Extract the [X, Y] coordinate from the center of the cell holding the provided text.  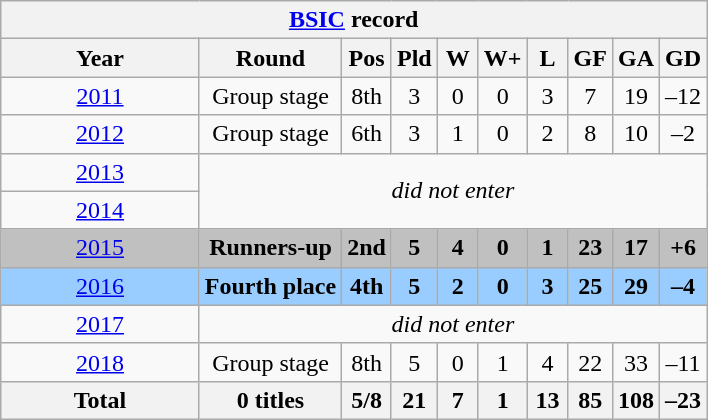
10 [636, 134]
2014 [100, 210]
Round [270, 58]
6th [367, 134]
2nd [367, 248]
21 [414, 400]
GF [590, 58]
33 [636, 362]
8 [590, 134]
4th [367, 286]
19 [636, 96]
5/8 [367, 400]
Fourth place [270, 286]
0 titles [270, 400]
2015 [100, 248]
GA [636, 58]
2017 [100, 324]
BSIC record [354, 20]
13 [548, 400]
Runners-up [270, 248]
–4 [684, 286]
2018 [100, 362]
29 [636, 286]
25 [590, 286]
–2 [684, 134]
W [458, 58]
2012 [100, 134]
22 [590, 362]
Year [100, 58]
17 [636, 248]
GD [684, 58]
–23 [684, 400]
Pld [414, 58]
85 [590, 400]
L [548, 58]
23 [590, 248]
2011 [100, 96]
Total [100, 400]
W+ [502, 58]
2016 [100, 286]
–12 [684, 96]
108 [636, 400]
2013 [100, 172]
–11 [684, 362]
Pos [367, 58]
+6 [684, 248]
